Locate the cell with the specified text and output its [x, y] center coordinate. 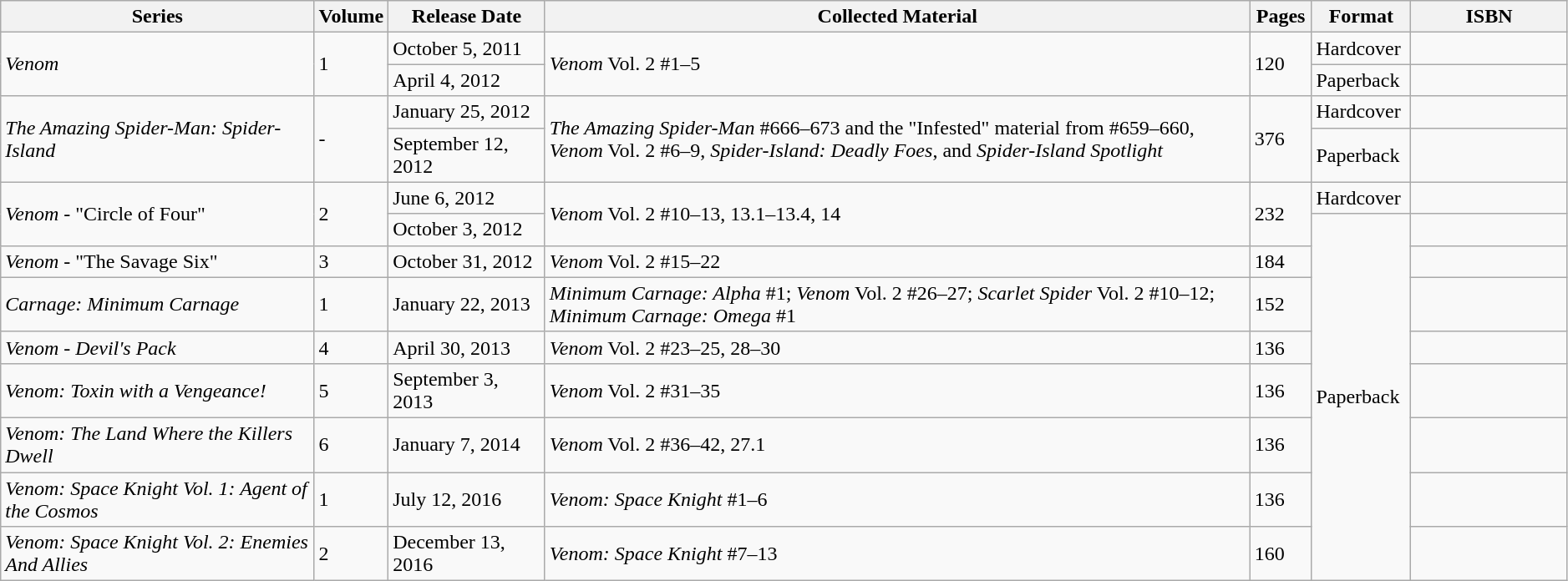
Venom Vol. 2 #10–13, 13.1–13.4, 14 [897, 214]
152 [1281, 304]
Series [157, 17]
Venom Vol. 2 #31–35 [897, 391]
Venom: Toxin with a Vengeance! [157, 391]
The Amazing Spider-Man #666–673 and the "Infested" material from #659–660, Venom Vol. 2 #6–9, Spider-Island: Deadly Foes, and Spider-Island Spotlight [897, 139]
Volume [351, 17]
Collected Material [897, 17]
Venom [157, 64]
December 13, 2016 [467, 554]
232 [1281, 214]
3 [351, 261]
- [351, 139]
120 [1281, 64]
September 12, 2012 [467, 155]
October 3, 2012 [467, 230]
6 [351, 444]
ISBN [1489, 17]
January 25, 2012 [467, 112]
April 30, 2013 [467, 347]
Minimum Carnage: Alpha #1; Venom Vol. 2 #26–27; Scarlet Spider Vol. 2 #10–12; Minimum Carnage: Omega #1 [897, 304]
Venom - "Circle of Four" [157, 214]
Pages [1281, 17]
376 [1281, 139]
Venom - Devil's Pack [157, 347]
Venom Vol. 2 #1–5 [897, 64]
184 [1281, 261]
Format [1362, 17]
Carnage: Minimum Carnage [157, 304]
October 31, 2012 [467, 261]
5 [351, 391]
September 3, 2013 [467, 391]
Venom: Space Knight Vol. 1: Agent of the Cosmos [157, 499]
June 6, 2012 [467, 198]
Release Date [467, 17]
Venom Vol. 2 #36–42, 27.1 [897, 444]
Venom: Space Knight Vol. 2: Enemies And Allies [157, 554]
4 [351, 347]
Venom Vol. 2 #23–25, 28–30 [897, 347]
July 12, 2016 [467, 499]
January 22, 2013 [467, 304]
Venom: The Land Where the Killers Dwell [157, 444]
April 4, 2012 [467, 80]
Venom: Space Knight #7–13 [897, 554]
October 5, 2011 [467, 48]
Venom - "The Savage Six" [157, 261]
Venom: Space Knight #1–6 [897, 499]
160 [1281, 554]
January 7, 2014 [467, 444]
The Amazing Spider-Man: Spider-Island [157, 139]
Venom Vol. 2 #15–22 [897, 261]
